Return the [x, y] coordinate for the center point of the cell that contains the specified text.  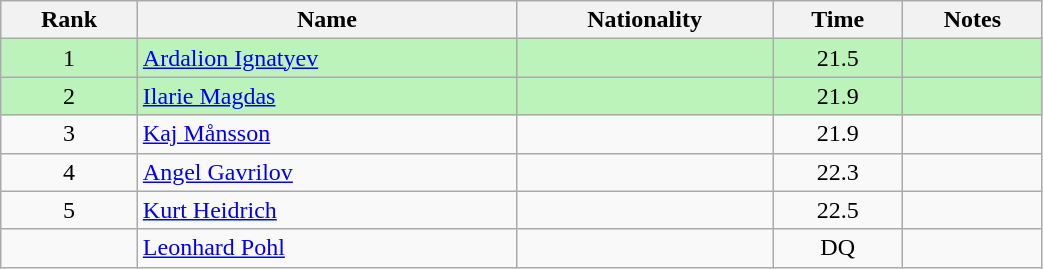
Angel Gavrilov [326, 172]
5 [70, 210]
Ilarie Magdas [326, 96]
2 [70, 96]
22.3 [838, 172]
Rank [70, 20]
22.5 [838, 210]
Kaj Månsson [326, 134]
4 [70, 172]
Nationality [645, 20]
Ardalion Ignatyev [326, 58]
Name [326, 20]
3 [70, 134]
Leonhard Pohl [326, 248]
21.5 [838, 58]
1 [70, 58]
Time [838, 20]
Kurt Heidrich [326, 210]
Notes [972, 20]
DQ [838, 248]
